Extract the [x, y] coordinate from the center of the cell holding the provided text.  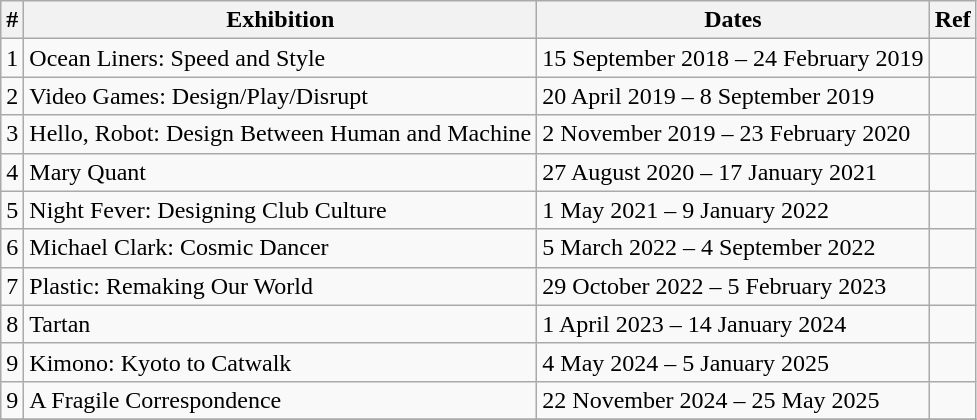
# [12, 20]
6 [12, 248]
Kimono: Kyoto to Catwalk [280, 362]
22 November 2024 – 25 May 2025 [733, 400]
Dates [733, 20]
15 September 2018 – 24 February 2019 [733, 58]
27 August 2020 – 17 January 2021 [733, 172]
4 May 2024 – 5 January 2025 [733, 362]
5 March 2022 – 4 September 2022 [733, 248]
2 [12, 96]
Plastic: Remaking Our World [280, 286]
Ocean Liners: Speed and Style [280, 58]
1 May 2021 – 9 January 2022 [733, 210]
20 April 2019 – 8 September 2019 [733, 96]
1 [12, 58]
Exhibition [280, 20]
7 [12, 286]
4 [12, 172]
Hello, Robot: Design Between Human and Machine [280, 134]
1 April 2023 – 14 January 2024 [733, 324]
5 [12, 210]
Mary Quant [280, 172]
2 November 2019 – 23 February 2020 [733, 134]
8 [12, 324]
A Fragile Correspondence [280, 400]
3 [12, 134]
29 October 2022 – 5 February 2023 [733, 286]
Tartan [280, 324]
Michael Clark: Cosmic Dancer [280, 248]
Ref [952, 20]
Video Games: Design/Play/Disrupt [280, 96]
Night Fever: Designing Club Culture [280, 210]
